Detect which cell encompasses the target text, then output its (X, Y) center coordinate. 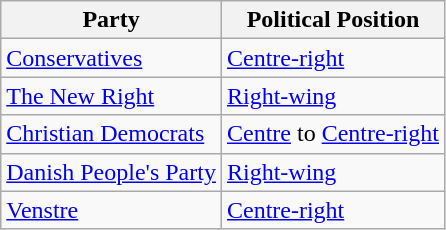
Centre to Centre-right (332, 134)
Conservatives (112, 58)
Venstre (112, 210)
Party (112, 20)
Christian Democrats (112, 134)
Political Position (332, 20)
The New Right (112, 96)
Danish People's Party (112, 172)
